Scan for the cell matching the given text and deliver its (x, y) coordinate at center. 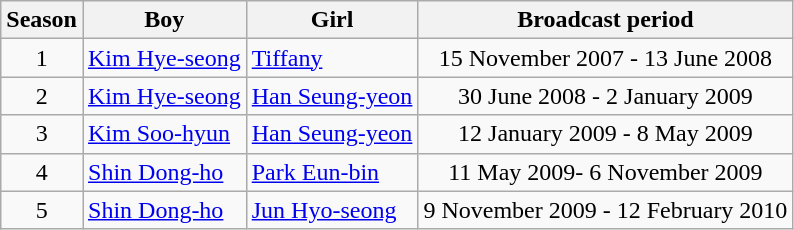
Broadcast period (606, 20)
1 (42, 58)
5 (42, 210)
12 January 2009 - 8 May 2009 (606, 134)
15 November 2007 - 13 June 2008 (606, 58)
Kim Soo-hyun (164, 134)
Season (42, 20)
Boy (164, 20)
30 June 2008 - 2 January 2009 (606, 96)
11 May 2009- 6 November 2009 (606, 172)
4 (42, 172)
3 (42, 134)
Jun Hyo-seong (332, 210)
2 (42, 96)
Girl (332, 20)
Park Eun-bin (332, 172)
Tiffany (332, 58)
9 November 2009 - 12 February 2010 (606, 210)
